Search for the cell housing the specified text and yield its [x, y] center coordinate. 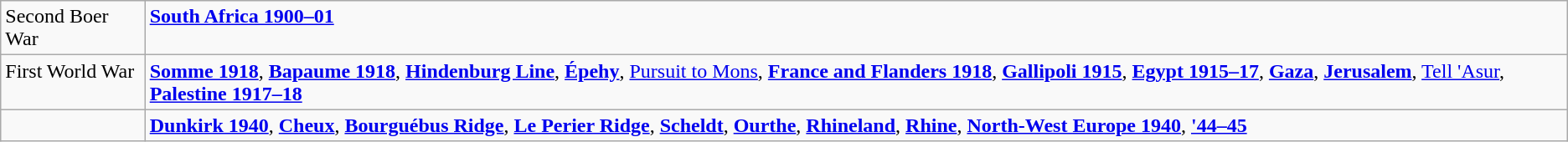
First World War [73, 82]
South Africa 1900–01 [856, 28]
Dunkirk 1940, Cheux, Bourguébus Ridge, Le Perier Ridge, Scheldt, Ourthe, Rhineland, Rhine, North-West Europe 1940, '44–45 [856, 125]
Second Boer War [73, 28]
